Search for the cell housing the specified text and yield its [X, Y] center coordinate. 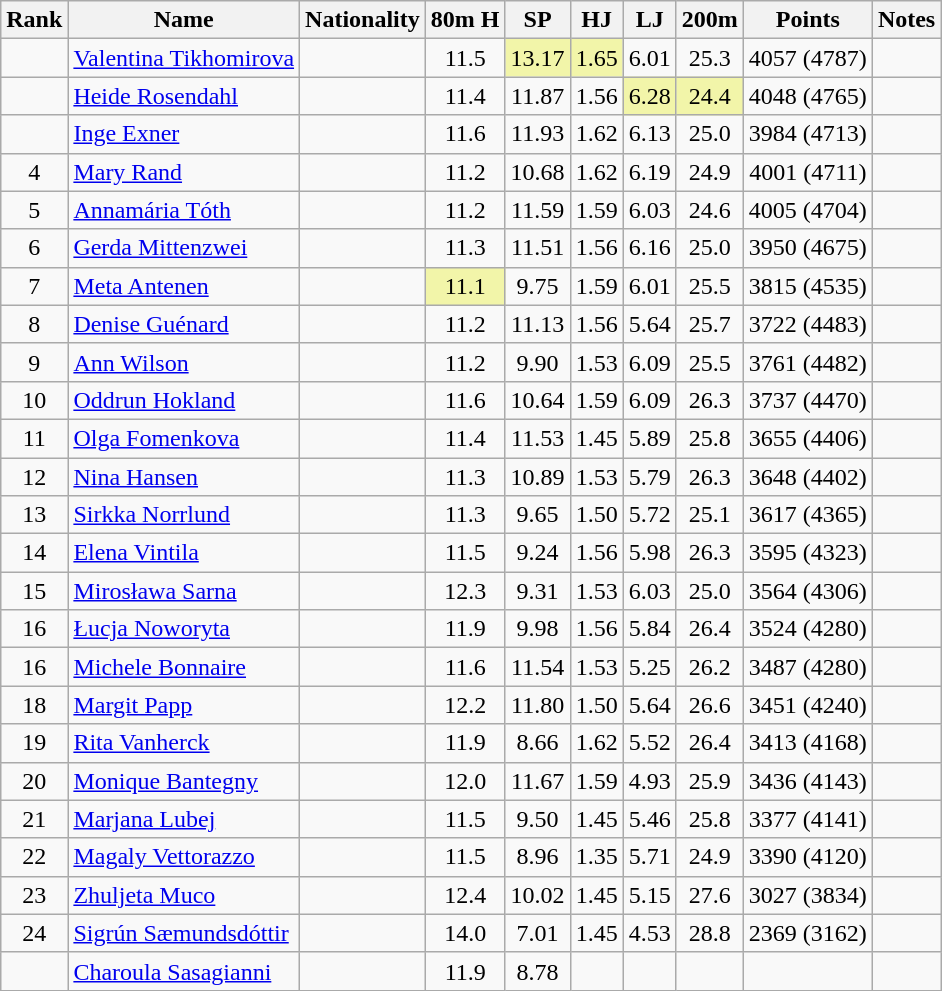
13.17 [538, 58]
8.96 [538, 857]
25.1 [710, 515]
Notes [906, 20]
Nationality [363, 20]
14.0 [465, 933]
Rank [34, 20]
11 [34, 438]
13 [34, 515]
3390 (4120) [808, 857]
11.93 [538, 134]
Sirkka Norrlund [184, 515]
11.1 [465, 286]
3648 (4402) [808, 477]
18 [34, 705]
5 [34, 210]
9.24 [538, 553]
26.6 [710, 705]
Mary Rand [184, 172]
SP [538, 20]
24.6 [710, 210]
11.59 [538, 210]
Margit Papp [184, 705]
4.53 [650, 933]
Zhuljeta Muco [184, 895]
4 [34, 172]
6.19 [650, 172]
Annamária Tóth [184, 210]
25.3 [710, 58]
25.7 [710, 324]
1.35 [596, 857]
Ann Wilson [184, 362]
26.2 [710, 667]
Gerda Mittenzwei [184, 248]
8.66 [538, 743]
6.28 [650, 96]
3984 (4713) [808, 134]
22 [34, 857]
5.79 [650, 477]
Denise Guénard [184, 324]
5.15 [650, 895]
Mirosława Sarna [184, 591]
28.8 [710, 933]
10.64 [538, 400]
11.80 [538, 705]
8 [34, 324]
3655 (4406) [808, 438]
6.16 [650, 248]
1.65 [596, 58]
3436 (4143) [808, 781]
11.53 [538, 438]
9.31 [538, 591]
15 [34, 591]
12.2 [465, 705]
6.13 [650, 134]
5.89 [650, 438]
5.84 [650, 629]
27.6 [710, 895]
3564 (4306) [808, 591]
Marjana Lubej [184, 819]
3451 (4240) [808, 705]
10.89 [538, 477]
9.75 [538, 286]
Elena Vintila [184, 553]
4001 (4711) [808, 172]
5.52 [650, 743]
9 [34, 362]
11.67 [538, 781]
3815 (4535) [808, 286]
3524 (4280) [808, 629]
Monique Bantegny [184, 781]
Łucja Noworyta [184, 629]
Name [184, 20]
Nina Hansen [184, 477]
LJ [650, 20]
5.71 [650, 857]
3377 (4141) [808, 819]
Inge Exner [184, 134]
6 [34, 248]
Oddrun Hokland [184, 400]
3722 (4483) [808, 324]
HJ [596, 20]
Points [808, 20]
12.4 [465, 895]
Michele Bonnaire [184, 667]
200m [710, 20]
12 [34, 477]
2369 (3162) [808, 933]
21 [34, 819]
20 [34, 781]
23 [34, 895]
4057 (4787) [808, 58]
Olga Fomenkova [184, 438]
3737 (4470) [808, 400]
24 [34, 933]
Magaly Vettorazzo [184, 857]
5.46 [650, 819]
11.54 [538, 667]
3595 (4323) [808, 553]
3027 (3834) [808, 895]
10 [34, 400]
Heide Rosendahl [184, 96]
12.0 [465, 781]
Rita Vanherck [184, 743]
11.87 [538, 96]
3617 (4365) [808, 515]
9.90 [538, 362]
5.72 [650, 515]
4.93 [650, 781]
19 [34, 743]
5.98 [650, 553]
3487 (4280) [808, 667]
3413 (4168) [808, 743]
3950 (4675) [808, 248]
3761 (4482) [808, 362]
Valentina Tikhomirova [184, 58]
10.02 [538, 895]
4005 (4704) [808, 210]
Sigrún Sæmundsdóttir [184, 933]
25.9 [710, 781]
7.01 [538, 933]
11.13 [538, 324]
9.50 [538, 819]
5.25 [650, 667]
11.51 [538, 248]
9.98 [538, 629]
Charoula Sasagianni [184, 971]
Meta Antenen [184, 286]
7 [34, 286]
14 [34, 553]
24.4 [710, 96]
8.78 [538, 971]
10.68 [538, 172]
9.65 [538, 515]
80m H [465, 20]
4048 (4765) [808, 96]
12.3 [465, 591]
